Scan for the cell matching the given text and deliver its (X, Y) coordinate at center. 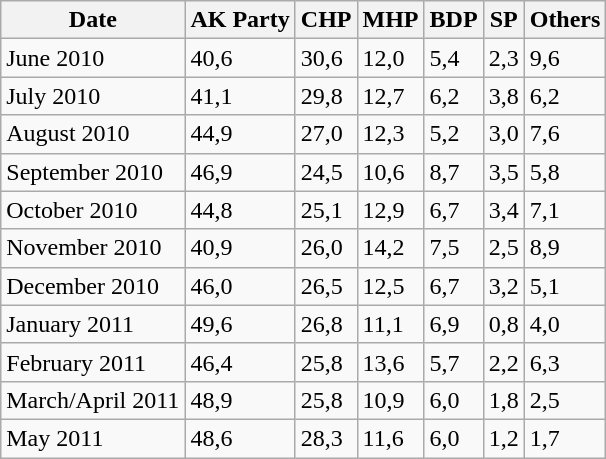
11,1 (390, 324)
12,9 (390, 210)
3,2 (504, 286)
0,8 (504, 324)
1,8 (504, 400)
26,5 (326, 286)
4,0 (565, 324)
2,3 (504, 58)
February 2011 (93, 362)
MHP (390, 20)
10,9 (390, 400)
August 2010 (93, 134)
CHP (326, 20)
25,1 (326, 210)
7,1 (565, 210)
48,6 (240, 438)
1,7 (565, 438)
December 2010 (93, 286)
2,2 (504, 362)
49,6 (240, 324)
July 2010 (93, 96)
AK Party (240, 20)
Others (565, 20)
8,7 (454, 172)
November 2010 (93, 248)
48,9 (240, 400)
24,5 (326, 172)
27,0 (326, 134)
6,3 (565, 362)
3,5 (504, 172)
46,0 (240, 286)
9,6 (565, 58)
46,9 (240, 172)
3,8 (504, 96)
5,1 (565, 286)
10,6 (390, 172)
26,8 (326, 324)
12,3 (390, 134)
41,1 (240, 96)
January 2011 (93, 324)
26,0 (326, 248)
5,7 (454, 362)
October 2010 (93, 210)
May 2011 (93, 438)
Date (93, 20)
6,9 (454, 324)
3,0 (504, 134)
5,2 (454, 134)
June 2010 (93, 58)
46,4 (240, 362)
7,6 (565, 134)
March/April 2011 (93, 400)
13,6 (390, 362)
30,6 (326, 58)
1,2 (504, 438)
12,7 (390, 96)
3,4 (504, 210)
5,8 (565, 172)
5,4 (454, 58)
44,8 (240, 210)
11,6 (390, 438)
SP (504, 20)
BDP (454, 20)
12,0 (390, 58)
12,5 (390, 286)
14,2 (390, 248)
7,5 (454, 248)
40,6 (240, 58)
28,3 (326, 438)
44,9 (240, 134)
29,8 (326, 96)
40,9 (240, 248)
September 2010 (93, 172)
8,9 (565, 248)
